Search for the cell housing the specified text and yield its [X, Y] center coordinate. 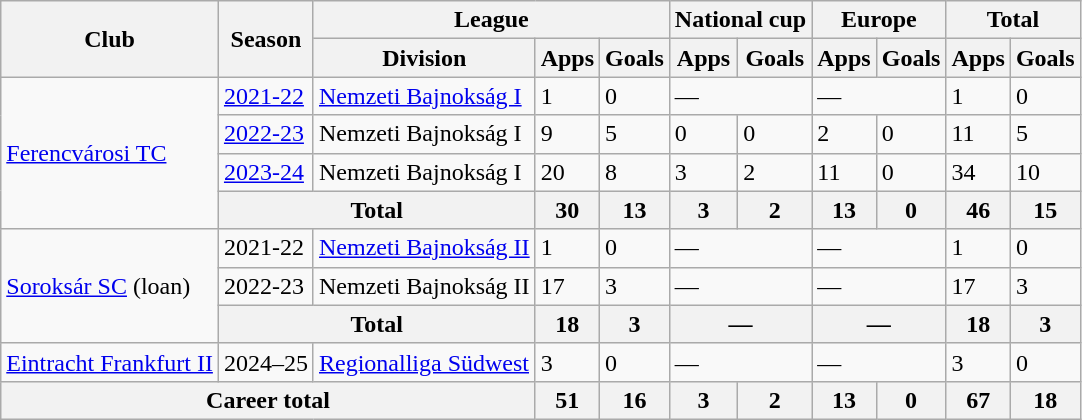
Europe [879, 20]
Regionalliga Südwest [424, 362]
League [491, 20]
8 [635, 172]
51 [567, 400]
Soroksár SC (loan) [110, 286]
20 [567, 172]
15 [1045, 210]
10 [1045, 172]
16 [635, 400]
46 [978, 210]
Eintracht Frankfurt II [110, 362]
67 [978, 400]
Career total [268, 400]
34 [978, 172]
Club [110, 39]
30 [567, 210]
9 [567, 134]
2024–25 [266, 362]
National cup [740, 20]
Division [424, 58]
Ferencvárosi TC [110, 153]
2023-24 [266, 172]
Season [266, 39]
